Provide the [x, y] coordinate of the cell's center where the given text is located.  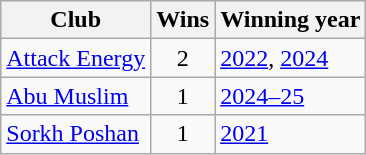
Abu Muslim [76, 96]
2022, 2024 [290, 58]
Wins [183, 20]
Attack Energy [76, 58]
Club [76, 20]
2024–25 [290, 96]
2021 [290, 134]
Sorkh Poshan [76, 134]
Winning year [290, 20]
2 [183, 58]
